Detect which cell encompasses the target text, then output its (x, y) center coordinate. 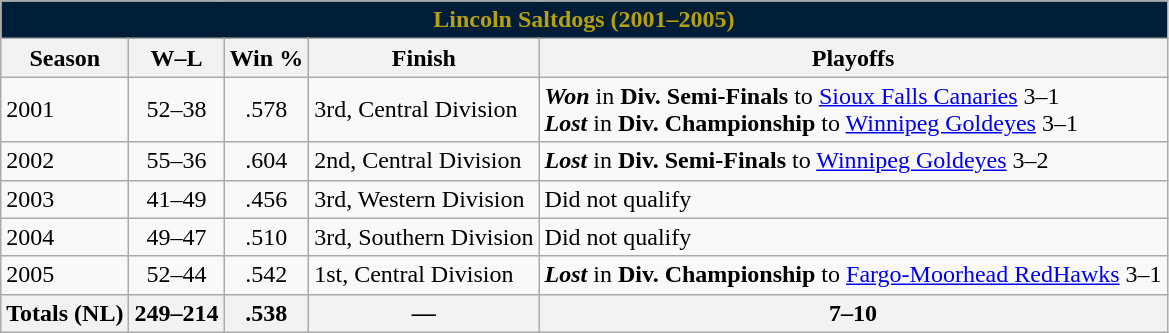
Win % (266, 58)
W–L (176, 58)
Won in Div. Semi-Finals to Sioux Falls Canaries 3–1Lost in Div. Championship to Winnipeg Goldeyes 3–1 (853, 110)
3rd, Western Division (424, 199)
2003 (65, 199)
.510 (266, 237)
2005 (65, 275)
3rd, Southern Division (424, 237)
Lost in Div. Championship to Fargo-Moorhead RedHawks 3–1 (853, 275)
2002 (65, 161)
249–214 (176, 313)
2nd, Central Division (424, 161)
.578 (266, 110)
49–47 (176, 237)
.538 (266, 313)
Totals (NL) (65, 313)
2004 (65, 237)
.604 (266, 161)
41–49 (176, 199)
.542 (266, 275)
— (424, 313)
52–38 (176, 110)
Finish (424, 58)
52–44 (176, 275)
Playoffs (853, 58)
Lost in Div. Semi-Finals to Winnipeg Goldeyes 3–2 (853, 161)
1st, Central Division (424, 275)
2001 (65, 110)
7–10 (853, 313)
3rd, Central Division (424, 110)
Season (65, 58)
Lincoln Saltdogs (2001–2005) (584, 20)
.456 (266, 199)
55–36 (176, 161)
